Find where the given text appears and provide that cell's center as [x, y] coordinate. 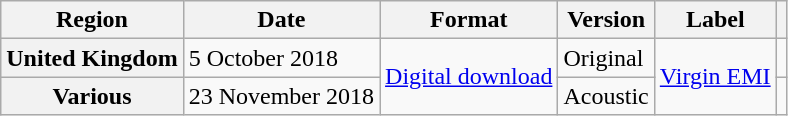
Label [715, 20]
Digital download [469, 77]
Original [606, 58]
23 November 2018 [281, 96]
Acoustic [606, 96]
Version [606, 20]
United Kingdom [92, 58]
Date [281, 20]
Virgin EMI [715, 77]
Region [92, 20]
Format [469, 20]
Various [92, 96]
5 October 2018 [281, 58]
